Pinpoint the cell where the given text exists, returning its [X, Y] midpoint coordinate. 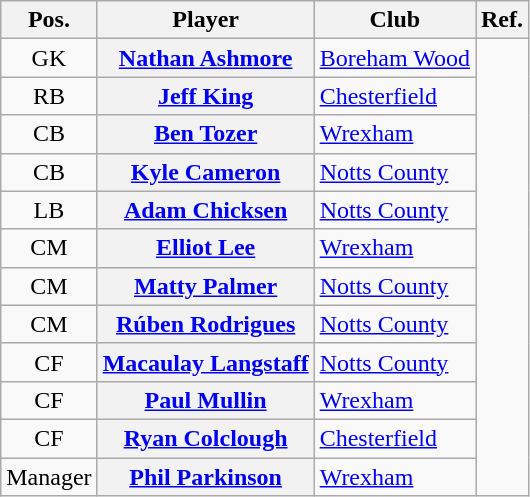
Paul Mullin [206, 400]
Ryan Colclough [206, 438]
Ben Tozer [206, 134]
Macaulay Langstaff [206, 362]
Manager [49, 477]
Elliot Lee [206, 248]
Kyle Cameron [206, 172]
Player [206, 20]
GK [49, 58]
Pos. [49, 20]
RB [49, 96]
Boreham Wood [394, 58]
Ref. [502, 20]
Matty Palmer [206, 286]
Nathan Ashmore [206, 58]
Adam Chicksen [206, 210]
LB [49, 210]
Club [394, 20]
Rúben Rodrigues [206, 324]
Phil Parkinson [206, 477]
Jeff King [206, 96]
